Search for the cell housing the specified text and yield its (x, y) center coordinate. 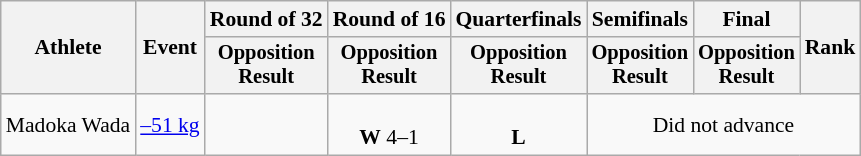
–51 kg (170, 124)
Event (170, 48)
Did not advance (724, 124)
Quarterfinals (518, 19)
Semifinals (640, 19)
Rank (830, 48)
L (518, 124)
Madoka Wada (68, 124)
W 4–1 (390, 124)
Athlete (68, 48)
Final (746, 19)
Round of 32 (266, 19)
Round of 16 (390, 19)
